Return (x, y) of the center of cell containing provided text 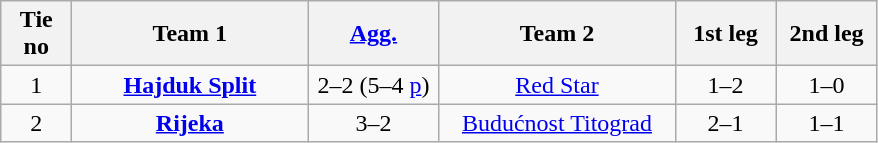
2–1 (726, 123)
2–2 (5–4 p) (374, 85)
Agg. (374, 34)
Team 2 (557, 34)
Rijeka (190, 123)
Tie no (36, 34)
1–0 (826, 85)
3–2 (374, 123)
Team 1 (190, 34)
Hajduk Split (190, 85)
2nd leg (826, 34)
Budućnost Titograd (557, 123)
1–2 (726, 85)
Red Star (557, 85)
1–1 (826, 123)
1st leg (726, 34)
2 (36, 123)
1 (36, 85)
